Determine the [X, Y] coordinate at the center of the cell enclosing the given text.  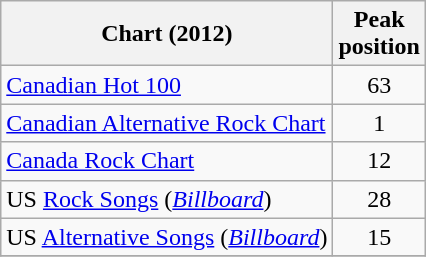
Canada Rock Chart [167, 161]
Chart (2012) [167, 34]
15 [379, 237]
US Alternative Songs (Billboard) [167, 237]
Peakposition [379, 34]
28 [379, 199]
US Rock Songs (Billboard) [167, 199]
63 [379, 85]
Canadian Alternative Rock Chart [167, 123]
12 [379, 161]
1 [379, 123]
Canadian Hot 100 [167, 85]
